Pinpoint the cell where the given text exists, returning its (X, Y) midpoint coordinate. 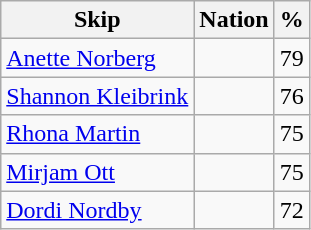
Anette Norberg (98, 58)
Rhona Martin (98, 134)
72 (292, 210)
% (292, 20)
Mirjam Ott (98, 172)
76 (292, 96)
Dordi Nordby (98, 210)
Shannon Kleibrink (98, 96)
Nation (234, 20)
Skip (98, 20)
79 (292, 58)
